Pinpoint the cell where the given text exists, returning its [X, Y] midpoint coordinate. 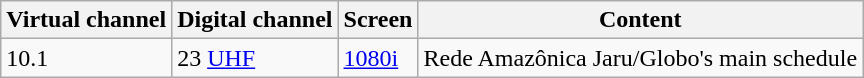
Screen [378, 20]
Virtual channel [86, 20]
10.1 [86, 58]
Digital channel [255, 20]
23 UHF [255, 58]
Rede Amazônica Jaru/Globo's main schedule [640, 58]
1080i [378, 58]
Content [640, 20]
